Detect which cell encompasses the target text, then output its (X, Y) center coordinate. 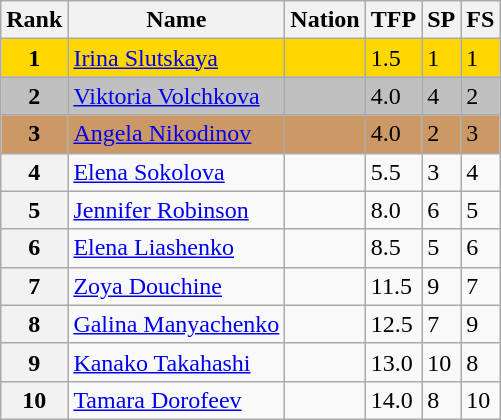
12.5 (393, 324)
Name (176, 20)
Nation (325, 20)
FS (480, 20)
5.5 (393, 172)
Galina Manyachenko (176, 324)
Irina Slutskaya (176, 58)
Elena Liashenko (176, 248)
Rank (34, 20)
Elena Sokolova (176, 172)
Tamara Dorofeev (176, 400)
8.0 (393, 210)
8.5 (393, 248)
Viktoria Volchkova (176, 96)
Angela Nikodinov (176, 134)
Kanako Takahashi (176, 362)
11.5 (393, 286)
SP (442, 20)
14.0 (393, 400)
13.0 (393, 362)
1.5 (393, 58)
Jennifer Robinson (176, 210)
Zoya Douchine (176, 286)
TFP (393, 20)
